Search for the cell housing the specified text and yield its (x, y) center coordinate. 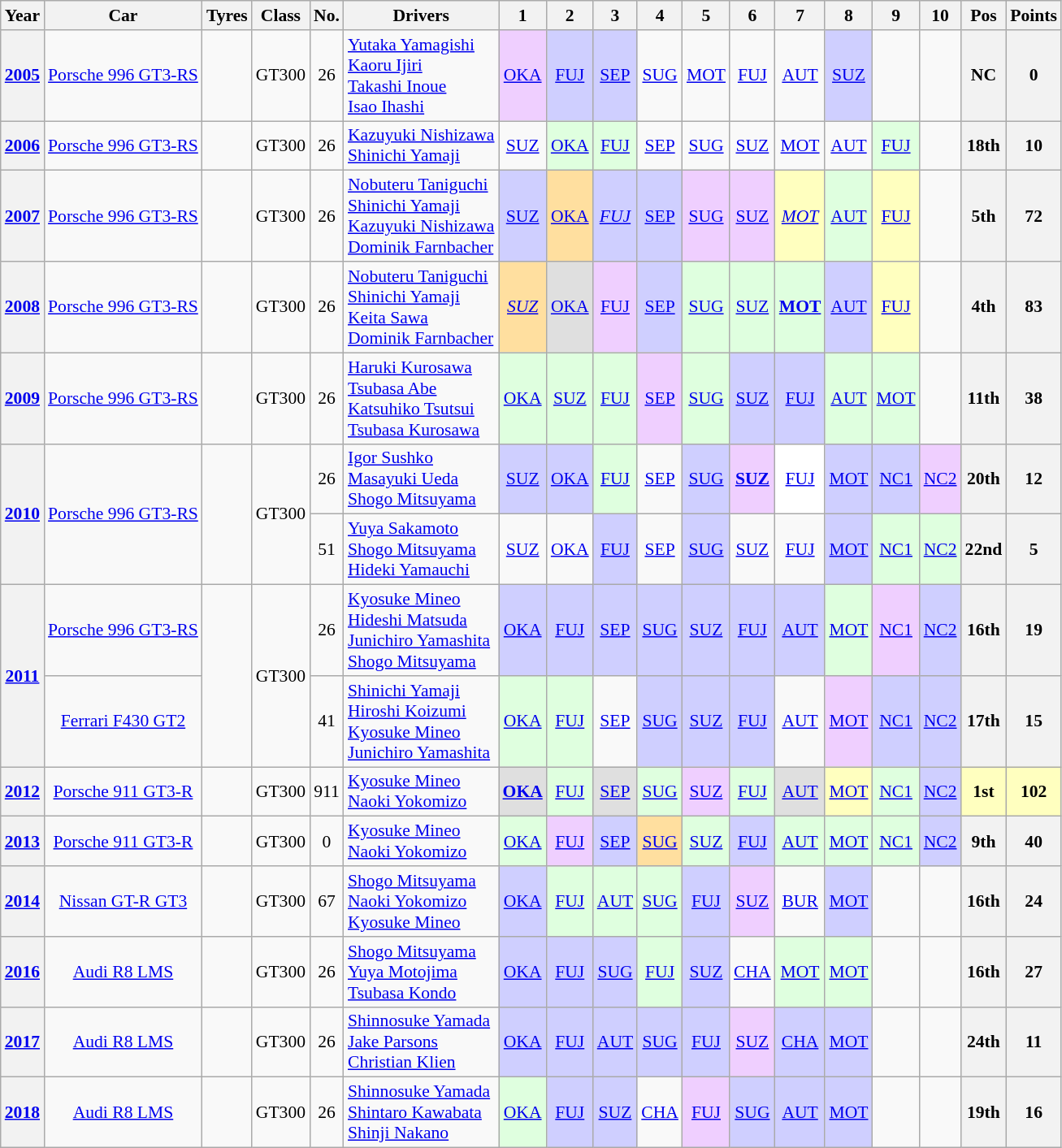
Kyosuke Mineo Hideshi Matsuda Junichiro Yamashita Shogo Mitsuyama (421, 630)
11th (984, 398)
2010 (23, 513)
9th (984, 842)
102 (1034, 791)
2006 (23, 146)
9 (896, 15)
Shinnosuke Yamada Shintaro Kawabata Shinji Nakano (421, 1113)
6 (752, 15)
41 (327, 721)
2018 (23, 1113)
17th (984, 721)
Yutaka Yamagishi Kaoru Ijiri Takashi Inoue Isao Ihashi (421, 76)
5th (984, 216)
Car (124, 15)
Nissan GT-R GT3 (124, 902)
4 (660, 15)
No. (327, 15)
Class (281, 15)
24 (1034, 902)
Drivers (421, 15)
Shinichi Yamaji Hiroshi Koizumi Kyosuke Mineo Junichiro Yamashita (421, 721)
16 (1034, 1113)
3 (615, 15)
67 (327, 902)
83 (1034, 307)
2009 (23, 398)
BUR (800, 902)
40 (1034, 842)
Tyres (228, 15)
Haruki Kurosawa Tsubasa Abe Katsuhiko Tsutsui Tsubasa Kurosawa (421, 398)
2005 (23, 76)
Ferrari F430 GT2 (124, 721)
2012 (23, 791)
24th (984, 1042)
1st (984, 791)
38 (1034, 398)
27 (1034, 972)
Igor Sushko Masayuki Ueda Shogo Mitsuyama (421, 479)
11 (1034, 1042)
2014 (23, 902)
Shogo Mitsuyama Yuya Motojima Tsubasa Kondo (421, 972)
12 (1034, 479)
2007 (23, 216)
8 (848, 15)
19 (1034, 630)
2013 (23, 842)
51 (327, 549)
15 (1034, 721)
Nobuteru Taniguchi Shinichi Yamaji Keita Sawa Dominik Farnbacher (421, 307)
Points (1034, 15)
Shogo Mitsuyama Naoki Yokomizo Kyosuke Mineo (421, 902)
18th (984, 146)
2016 (23, 972)
2017 (23, 1042)
72 (1034, 216)
NC (984, 76)
20th (984, 479)
7 (800, 15)
19th (984, 1113)
Shinnosuke Yamada Jake Parsons Christian Klien (421, 1042)
2011 (23, 676)
Kazuyuki Nishizawa Shinichi Yamaji (421, 146)
2008 (23, 307)
2 (570, 15)
911 (327, 791)
1 (523, 15)
4th (984, 307)
22nd (984, 549)
Yuya Sakamoto Shogo Mitsuyama Hideki Yamauchi (421, 549)
Pos (984, 15)
Year (23, 15)
Nobuteru Taniguchi Shinichi Yamaji Kazuyuki Nishizawa Dominik Farnbacher (421, 216)
